Pinpoint the cell where the given text exists, returning its (x, y) midpoint coordinate. 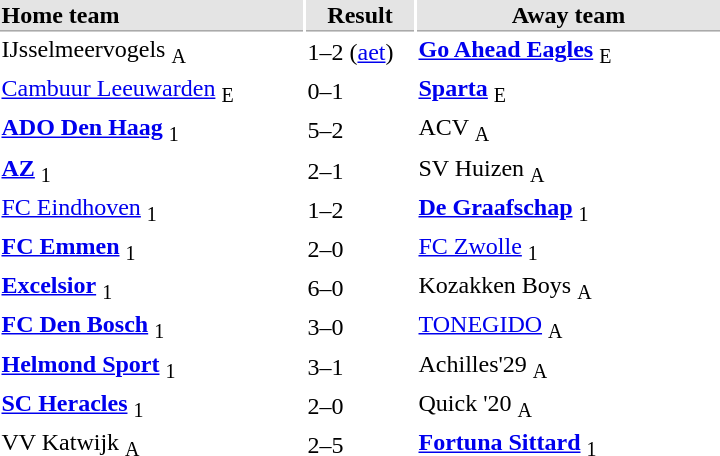
3–1 (360, 367)
De Graafschap 1 (568, 210)
3–0 (360, 327)
Kozakken Boys A (568, 288)
ADO Den Haag 1 (152, 131)
FC Emmen 1 (152, 249)
Excelsior 1 (152, 288)
6–0 (360, 288)
Quick '20 A (568, 406)
SC Heracles 1 (152, 406)
Achilles'29 A (568, 367)
TONEGIDO A (568, 327)
FC Eindhoven 1 (152, 210)
IJsselmeervogels A (152, 52)
ACV A (568, 131)
SV Huizen A (568, 170)
Away team (568, 16)
1–2 (360, 210)
AZ 1 (152, 170)
1–2 (aet) (360, 52)
Result (360, 16)
FC Den Bosch 1 (152, 327)
2–1 (360, 170)
0–1 (360, 92)
Sparta E (568, 92)
FC Zwolle 1 (568, 249)
5–2 (360, 131)
Cambuur Leeuwarden E (152, 92)
Helmond Sport 1 (152, 367)
Go Ahead Eagles E (568, 52)
Home team (152, 16)
